Search for the cell housing the specified text and yield its [X, Y] center coordinate. 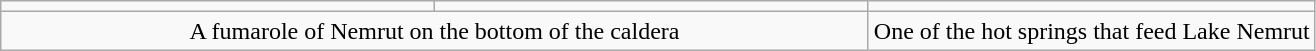
One of the hot springs that feed Lake Nemrut [1092, 31]
A fumarole of Nemrut on the bottom of the caldera [435, 31]
